Search for the cell housing the specified text and yield its [x, y] center coordinate. 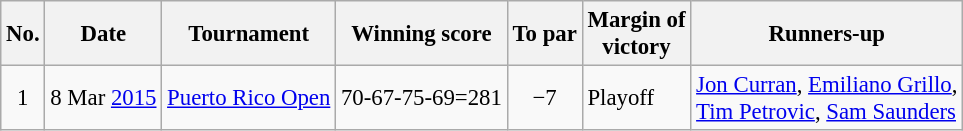
Playoff [636, 98]
Puerto Rico Open [249, 98]
70-67-75-69=281 [422, 98]
Tournament [249, 34]
−7 [544, 98]
Date [104, 34]
1 [23, 98]
Margin ofvictory [636, 34]
No. [23, 34]
8 Mar 2015 [104, 98]
Winning score [422, 34]
Jon Curran, Emiliano Grillo, Tim Petrovic, Sam Saunders [827, 98]
Runners-up [827, 34]
To par [544, 34]
